Output the [X, Y] coordinate of the center of the cell containing the given text.  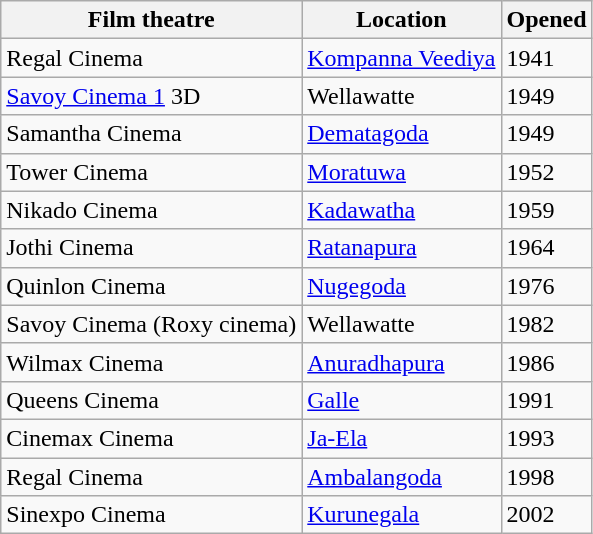
Location [402, 20]
Tower Cinema [152, 172]
Anuradhapura [402, 362]
Nikado Cinema [152, 210]
1986 [546, 362]
1993 [546, 438]
1998 [546, 477]
Moratuwa [402, 172]
Wilmax Cinema [152, 362]
Ratanapura [402, 248]
Nugegoda [402, 286]
Galle [402, 400]
1982 [546, 324]
1941 [546, 58]
Jothi Cinema [152, 248]
2002 [546, 515]
1964 [546, 248]
Kompanna Veediya [402, 58]
Ambalangoda [402, 477]
Savoy Cinema 1 3D [152, 96]
1991 [546, 400]
Savoy Cinema (Roxy cinema) [152, 324]
1976 [546, 286]
1952 [546, 172]
Ja-Ela [402, 438]
Dematagoda [402, 134]
Cinemax Cinema [152, 438]
Kurunegala [402, 515]
Samantha Cinema [152, 134]
Opened [546, 20]
Film theatre [152, 20]
Queens Cinema [152, 400]
Kadawatha [402, 210]
Quinlon Cinema [152, 286]
1959 [546, 210]
Sinexpo Cinema [152, 515]
